Determine the (X, Y) coordinate at the center of the cell enclosing the given text.  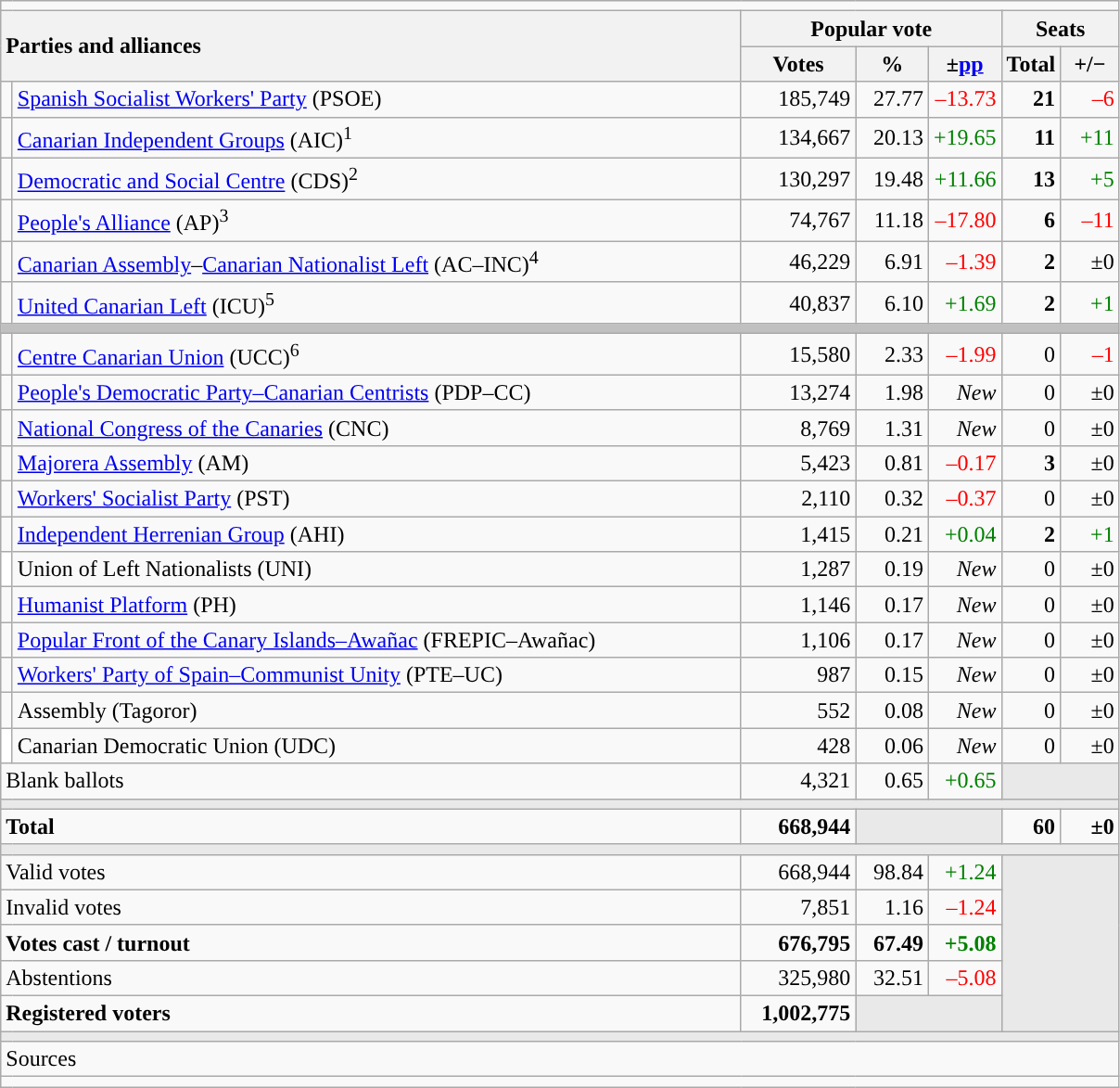
676,795 (798, 942)
+11 (1090, 137)
428 (798, 746)
20.13 (892, 137)
Majorera Assembly (AM) (376, 464)
325,980 (798, 979)
1,002,775 (798, 1014)
0.08 (892, 710)
Centre Canarian Union (UCC)6 (376, 354)
–0.17 (964, 464)
5,423 (798, 464)
–11 (1090, 221)
40,837 (798, 302)
1.31 (892, 428)
27.77 (892, 99)
Votes (798, 64)
+5 (1090, 180)
Canarian Assembly–Canarian Nationalist Left (AC–INC)4 (376, 262)
Registered voters (371, 1014)
6 (1031, 221)
2.33 (892, 354)
6.91 (892, 262)
+11.66 (964, 180)
8,769 (798, 428)
74,767 (798, 221)
0.32 (892, 499)
Sources (560, 1059)
Workers' Party of Spain–Communist Unity (PTE–UC) (376, 675)
0.81 (892, 464)
11.18 (892, 221)
–5.08 (964, 979)
13 (1031, 180)
Popular Front of the Canary Islands–Awañac (FREPIC–Awañac) (376, 640)
+5.08 (964, 942)
±pp (964, 64)
1.16 (892, 907)
Democratic and Social Centre (CDS)2 (376, 180)
+19.65 (964, 137)
–13.73 (964, 99)
60 (1031, 826)
People's Alliance (AP)3 (376, 221)
Humanist Platform (PH) (376, 605)
Valid votes (371, 872)
+0.65 (964, 781)
13,274 (798, 392)
Assembly (Tagoror) (376, 710)
+1.24 (964, 872)
1,287 (798, 570)
67.49 (892, 942)
Votes cast / turnout (371, 942)
11 (1031, 137)
19.48 (892, 180)
552 (798, 710)
0.21 (892, 534)
Popular vote (872, 29)
1,146 (798, 605)
32.51 (892, 979)
Abstentions (371, 979)
98.84 (892, 872)
0.06 (892, 746)
21 (1031, 99)
–1 (1090, 354)
15,580 (798, 354)
Workers' Socialist Party (PST) (376, 499)
1,106 (798, 640)
Blank ballots (371, 781)
7,851 (798, 907)
–6 (1090, 99)
1.98 (892, 392)
6.10 (892, 302)
National Congress of the Canaries (CNC) (376, 428)
–1.99 (964, 354)
Canarian Independent Groups (AIC)1 (376, 137)
Union of Left Nationalists (UNI) (376, 570)
0.65 (892, 781)
Invalid votes (371, 907)
185,749 (798, 99)
Independent Herrenian Group (AHI) (376, 534)
–17.80 (964, 221)
–1.24 (964, 907)
+0.04 (964, 534)
–1.39 (964, 262)
Canarian Democratic Union (UDC) (376, 746)
1,415 (798, 534)
3 (1031, 464)
% (892, 64)
46,229 (798, 262)
Parties and alliances (371, 46)
2,110 (798, 499)
+/− (1090, 64)
Seats (1061, 29)
0.15 (892, 675)
134,667 (798, 137)
4,321 (798, 781)
+1.69 (964, 302)
–0.37 (964, 499)
United Canarian Left (ICU)5 (376, 302)
Spanish Socialist Workers' Party (PSOE) (376, 99)
People's Democratic Party–Canarian Centrists (PDP–CC) (376, 392)
130,297 (798, 180)
987 (798, 675)
0.19 (892, 570)
